Scan for the cell matching the given text and deliver its (x, y) coordinate at center. 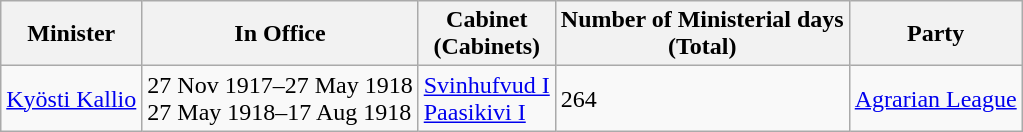
27 Nov 1917–27 May 191827 May 1918–17 Aug 1918 (280, 98)
Cabinet(Cabinets) (486, 34)
Party (936, 34)
Agrarian League (936, 98)
Minister (72, 34)
Svinhufvud IPaasikivi I (486, 98)
In Office (280, 34)
Number of Ministerial days (Total) (702, 34)
Kyösti Kallio (72, 98)
264 (702, 98)
